Output the (X, Y) coordinate of the center of the cell containing the given text.  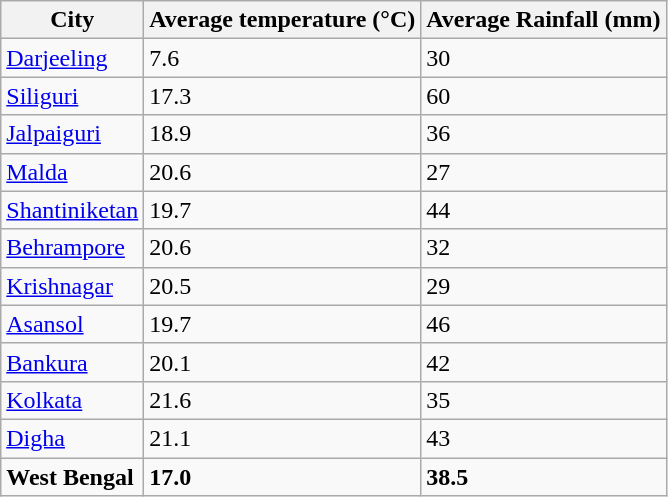
Darjeeling (72, 58)
West Bengal (72, 477)
32 (544, 248)
Shantiniketan (72, 210)
Malda (72, 172)
Behrampore (72, 248)
18.9 (282, 134)
36 (544, 134)
44 (544, 210)
Siliguri (72, 96)
Asansol (72, 324)
Kolkata (72, 400)
17.0 (282, 477)
Average temperature (°C) (282, 20)
42 (544, 362)
35 (544, 400)
Average Rainfall (mm) (544, 20)
21.1 (282, 438)
Digha (72, 438)
7.6 (282, 58)
43 (544, 438)
27 (544, 172)
Bankura (72, 362)
46 (544, 324)
Jalpaiguri (72, 134)
21.6 (282, 400)
Krishnagar (72, 286)
City (72, 20)
20.5 (282, 286)
30 (544, 58)
38.5 (544, 477)
20.1 (282, 362)
17.3 (282, 96)
60 (544, 96)
29 (544, 286)
